Scan for the cell matching the given text and deliver its (X, Y) coordinate at center. 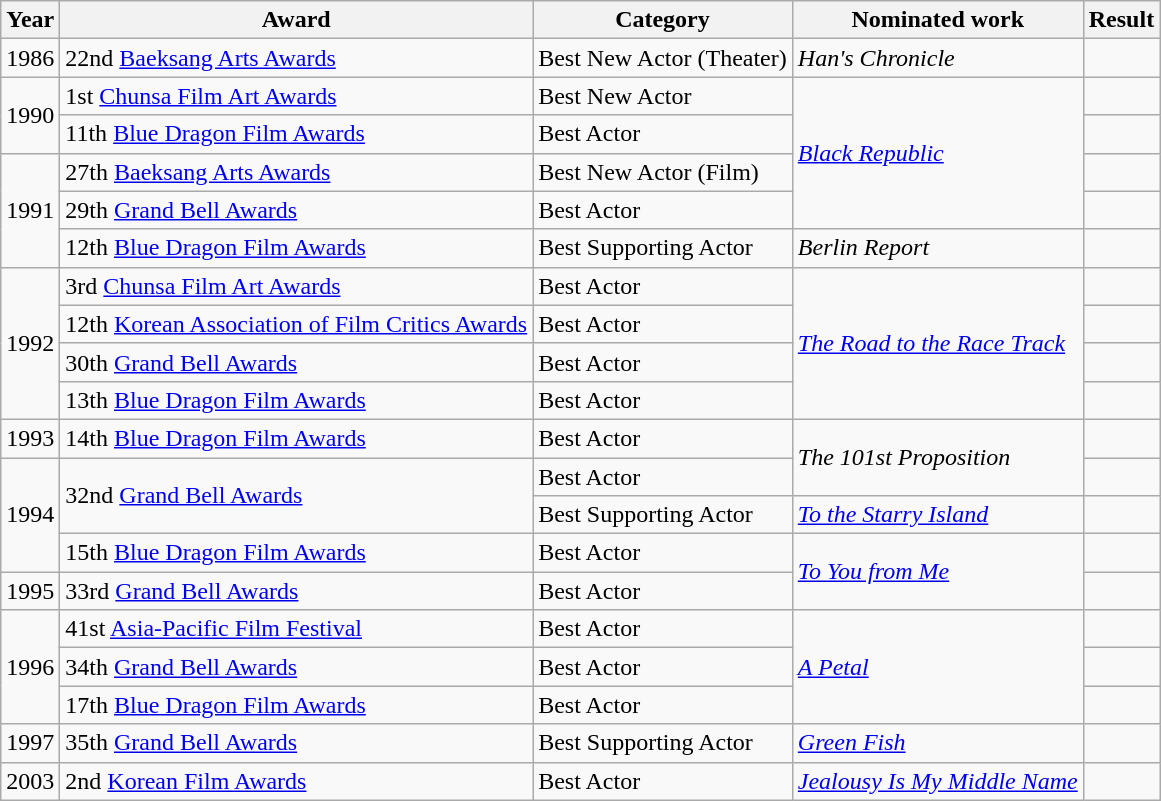
Category (663, 20)
29th Grand Bell Awards (296, 210)
33rd Grand Bell Awards (296, 591)
Nominated work (938, 20)
Result (1121, 20)
Year (30, 20)
12th Blue Dragon Film Awards (296, 248)
32nd Grand Bell Awards (296, 496)
12th Korean Association of Film Critics Awards (296, 324)
27th Baeksang Arts Awards (296, 172)
Jealousy Is My Middle Name (938, 781)
1996 (30, 667)
Black Republic (938, 153)
17th Blue Dragon Film Awards (296, 705)
1995 (30, 591)
13th Blue Dragon Film Awards (296, 400)
1991 (30, 210)
1986 (30, 58)
1992 (30, 343)
To You from Me (938, 572)
Green Fish (938, 743)
15th Blue Dragon Film Awards (296, 553)
Berlin Report (938, 248)
1990 (30, 115)
Han's Chronicle (938, 58)
1994 (30, 515)
The Road to the Race Track (938, 343)
1997 (30, 743)
The 101st Proposition (938, 457)
Award (296, 20)
34th Grand Bell Awards (296, 667)
14th Blue Dragon Film Awards (296, 438)
2003 (30, 781)
A Petal (938, 667)
3rd Chunsa Film Art Awards (296, 286)
Best New Actor (663, 96)
11th Blue Dragon Film Awards (296, 134)
30th Grand Bell Awards (296, 362)
22nd Baeksang Arts Awards (296, 58)
Best New Actor (Film) (663, 172)
Best New Actor (Theater) (663, 58)
To the Starry Island (938, 515)
2nd Korean Film Awards (296, 781)
1st Chunsa Film Art Awards (296, 96)
1993 (30, 438)
41st Asia-Pacific Film Festival (296, 629)
35th Grand Bell Awards (296, 743)
